Output the [X, Y] coordinate of the center of the cell containing the given text.  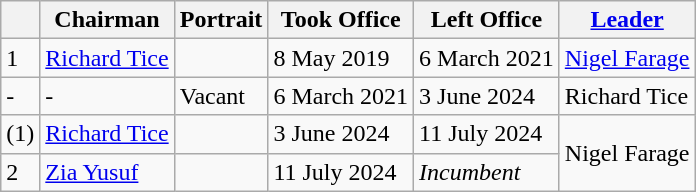
Zia Yusuf [107, 172]
(1) [20, 134]
Took Office [341, 20]
Left Office [487, 20]
Vacant [221, 96]
8 May 2019 [341, 58]
Portrait [221, 20]
2 [20, 172]
Chairman [107, 20]
Leader [627, 20]
Incumbent [487, 172]
1 [20, 58]
